Return the [x, y] coordinate for the center point of the cell that contains the specified text.  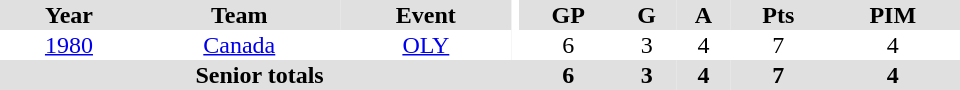
OLY [426, 45]
Event [426, 15]
PIM [893, 15]
Senior totals [260, 75]
1980 [69, 45]
Canada [240, 45]
Pts [778, 15]
Team [240, 15]
G [646, 15]
GP [568, 15]
A [704, 15]
Year [69, 15]
